Pinpoint the cell where the given text exists, returning its [X, Y] midpoint coordinate. 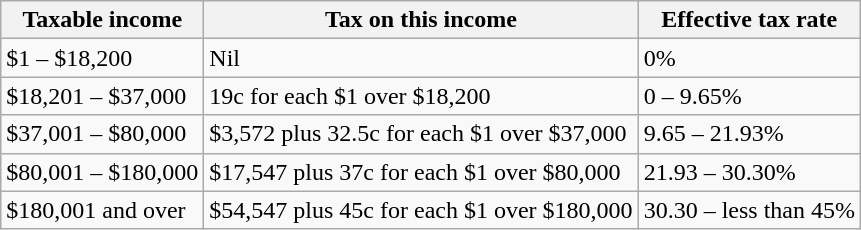
$37,001 – $80,000 [102, 134]
9.65 – 21.93% [749, 134]
Nil [421, 58]
$18,201 – $37,000 [102, 96]
30.30 – less than 45% [749, 210]
0% [749, 58]
$180,001 and over [102, 210]
$1 – $18,200 [102, 58]
$3,572 plus 32.5c for each $1 over $37,000 [421, 134]
Taxable income [102, 20]
21.93 – 30.30% [749, 172]
$17,547 plus 37c for each $1 over $80,000 [421, 172]
$54,547 plus 45c for each $1 over $180,000 [421, 210]
Tax on this income [421, 20]
Effective tax rate [749, 20]
19c for each $1 over $18,200 [421, 96]
0 – 9.65% [749, 96]
$80,001 – $180,000 [102, 172]
